Identify which cell holds the provided text, then report its [x, y] central coordinate. 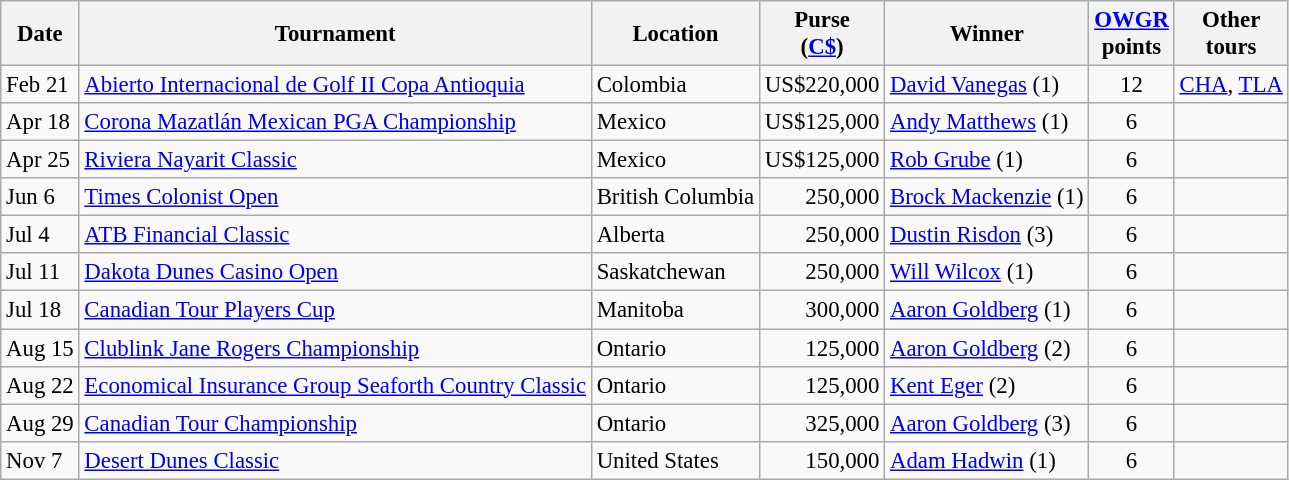
Dakota Dunes Casino Open [335, 273]
US$220,000 [822, 85]
Riviera Nayarit Classic [335, 160]
Aaron Goldberg (3) [987, 423]
Aaron Goldberg (2) [987, 348]
Clublink Jane Rogers Championship [335, 348]
Aaron Goldberg (1) [987, 310]
Times Colonist Open [335, 197]
Jul 11 [40, 273]
Economical Insurance Group Seaforth Country Classic [335, 385]
Location [675, 34]
Canadian Tour Championship [335, 423]
Brock Mackenzie (1) [987, 197]
300,000 [822, 310]
Andy Matthews (1) [987, 122]
United States [675, 460]
Canadian Tour Players Cup [335, 310]
British Columbia [675, 197]
Saskatchewan [675, 273]
Will Wilcox (1) [987, 273]
OWGRpoints [1132, 34]
Kent Eger (2) [987, 385]
Othertours [1231, 34]
Manitoba [675, 310]
Corona Mazatlán Mexican PGA Championship [335, 122]
325,000 [822, 423]
Feb 21 [40, 85]
Aug 22 [40, 385]
Aug 15 [40, 348]
Colombia [675, 85]
Abierto Internacional de Golf II Copa Antioquia [335, 85]
Adam Hadwin (1) [987, 460]
CHA, TLA [1231, 85]
Apr 18 [40, 122]
Date [40, 34]
Aug 29 [40, 423]
Dustin Risdon (3) [987, 235]
Desert Dunes Classic [335, 460]
12 [1132, 85]
Jul 18 [40, 310]
Rob Grube (1) [987, 160]
Tournament [335, 34]
ATB Financial Classic [335, 235]
150,000 [822, 460]
Jun 6 [40, 197]
David Vanegas (1) [987, 85]
Nov 7 [40, 460]
Winner [987, 34]
Alberta [675, 235]
Jul 4 [40, 235]
Purse(C$) [822, 34]
Apr 25 [40, 160]
